Detect which cell encompasses the target text, then output its (X, Y) center coordinate. 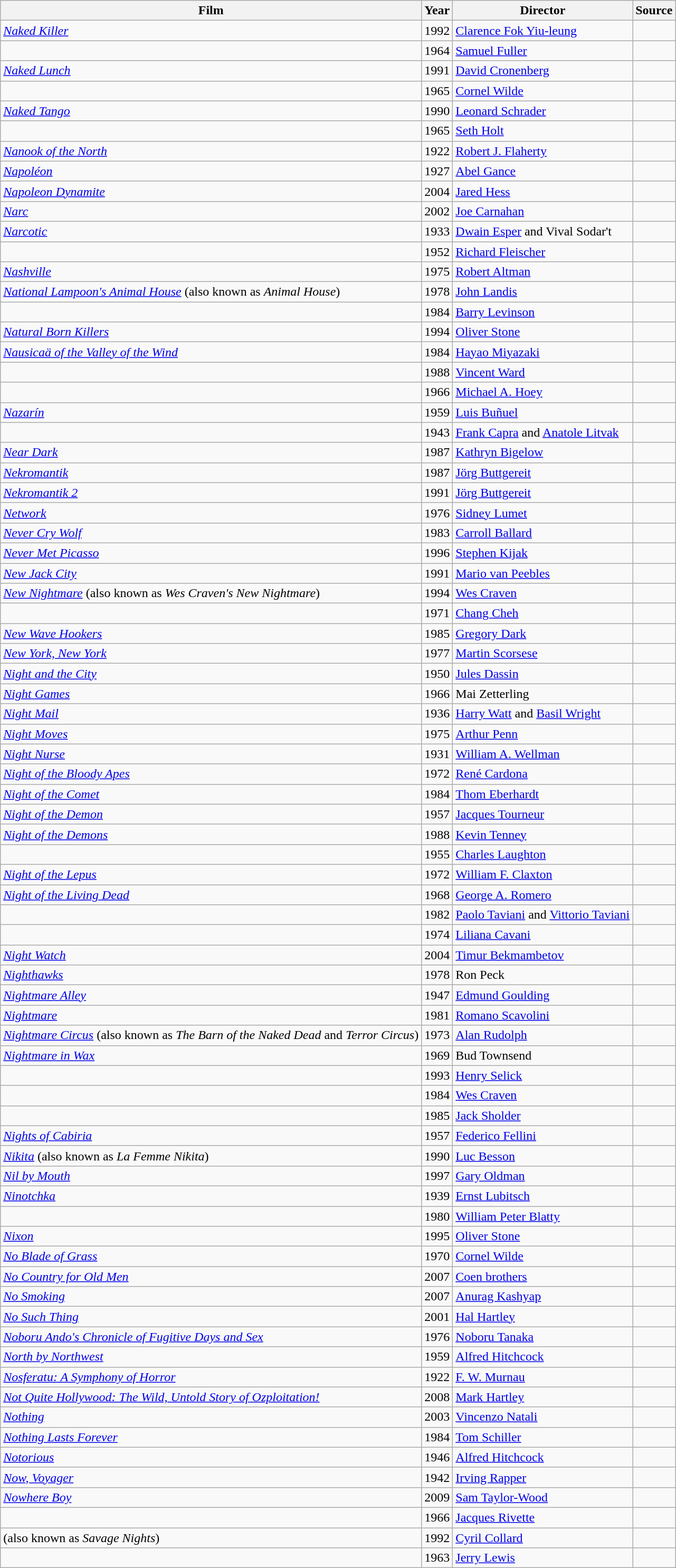
Tom Schiller (542, 1437)
(also known as Savage Nights) (211, 1538)
Night and the City (211, 674)
Thom Eberhardt (542, 794)
2009 (437, 1497)
1971 (437, 613)
William A. Wellman (542, 754)
1974 (437, 935)
Source (654, 11)
Night Nurse (211, 754)
Film (211, 11)
Nazarín (211, 412)
Dwain Esper and Vival Sodar't (542, 231)
Luis Buñuel (542, 412)
Vincenzo Natali (542, 1417)
1943 (437, 432)
Barry Levinson (542, 312)
1947 (437, 995)
Carroll Ballard (542, 533)
Timur Bekmambetov (542, 955)
Joe Carnahan (542, 211)
1983 (437, 533)
Jacques Tourneur (542, 814)
2003 (437, 1417)
1977 (437, 654)
Night Watch (211, 955)
William Peter Blatty (542, 1216)
National Lampoon's Animal House (also known as Animal House) (211, 292)
Nekromantik (211, 473)
Nekromantik 2 (211, 493)
Sidney Lumet (542, 513)
No Such Thing (211, 1317)
Hal Hartley (542, 1317)
Nightmare Alley (211, 995)
Frank Capra and Anatole Litvak (542, 432)
John Landis (542, 292)
Bud Townsend (542, 1055)
Nightmare in Wax (211, 1055)
Now, Voyager (211, 1477)
1993 (437, 1075)
1942 (437, 1477)
Gregory Dark (542, 634)
Year (437, 11)
Coen brothers (542, 1277)
Anurag Kashyap (542, 1297)
1996 (437, 553)
Noboru Tanaka (542, 1337)
Night Moves (211, 734)
Nashville (211, 272)
Nightmare (211, 1015)
Henry Selick (542, 1075)
Night Games (211, 694)
Jack Sholder (542, 1116)
New York, New York (211, 654)
New Jack City (211, 573)
1997 (437, 1176)
1939 (437, 1196)
Never Cry Wolf (211, 533)
1950 (437, 674)
Jules Dassin (542, 674)
Mark Hartley (542, 1397)
Naked Killer (211, 31)
Mai Zetterling (542, 694)
Kathryn Bigelow (542, 452)
Naked Tango (211, 111)
Irving Rapper (542, 1477)
Samuel Fuller (542, 51)
Nights of Cabiria (211, 1136)
Network (211, 513)
2002 (437, 211)
Alan Rudolph (542, 1035)
No Blade of Grass (211, 1257)
Night of the Demons (211, 834)
Martin Scorsese (542, 654)
Arthur Penn (542, 734)
Robert Altman (542, 272)
1931 (437, 754)
Night of the Comet (211, 794)
1963 (437, 1558)
1982 (437, 915)
1980 (437, 1216)
Liliana Cavani (542, 935)
1995 (437, 1236)
No Smoking (211, 1297)
North by Northwest (211, 1357)
Abel Gance (542, 171)
No Country for Old Men (211, 1277)
Never Met Picasso (211, 553)
2008 (437, 1397)
Night of the Demon (211, 814)
Director (542, 11)
Nil by Mouth (211, 1176)
1973 (437, 1035)
Noboru Ando's Chronicle of Fugitive Days and Sex (211, 1337)
1927 (437, 171)
Night of the Living Dead (211, 895)
Nighthawks (211, 975)
Near Dark (211, 452)
Jared Hess (542, 191)
Edmund Goulding (542, 995)
Sam Taylor-Wood (542, 1497)
1981 (437, 1015)
Nausicaä of the Valley of the Wind (211, 352)
Ernst Lubitsch (542, 1196)
Hayao Miyazaki (542, 352)
Charles Laughton (542, 854)
1933 (437, 231)
Richard Fleischer (542, 252)
David Cronenberg (542, 71)
René Cardona (542, 774)
Mario van Peebles (542, 573)
1936 (437, 714)
1964 (437, 51)
F. W. Murnau (542, 1377)
Stephen Kijak (542, 553)
Night of the Lepus (211, 874)
Jacques Rivette (542, 1517)
Narc (211, 211)
Gary Oldman (542, 1176)
Narcotic (211, 231)
Nanook of the North (211, 151)
Cyril Collard (542, 1538)
1968 (437, 895)
Nothing (211, 1417)
Natural Born Killers (211, 332)
Chang Cheh (542, 613)
Michael A. Hoey (542, 392)
Romano Scavolini (542, 1015)
1969 (437, 1055)
William F. Claxton (542, 874)
Nightmare Circus (also known as The Barn of the Naked Dead and Terror Circus) (211, 1035)
Seth Holt (542, 131)
Luc Besson (542, 1156)
Federico Fellini (542, 1136)
1952 (437, 252)
Ron Peck (542, 975)
Jerry Lewis (542, 1558)
Harry Watt and Basil Wright (542, 714)
Nowhere Boy (211, 1497)
Nosferatu: A Symphony of Horror (211, 1377)
Nixon (211, 1236)
Nothing Lasts Forever (211, 1437)
Night of the Bloody Apes (211, 774)
Clarence Fok Yiu-leung (542, 31)
Notorious (211, 1457)
Vincent Ward (542, 372)
1955 (437, 854)
Napoléon (211, 171)
2001 (437, 1317)
Ninotchka (211, 1196)
Leonard Schrader (542, 111)
Naked Lunch (211, 71)
Paolo Taviani and Vittorio Taviani (542, 915)
Napoleon Dynamite (211, 191)
Night Mail (211, 714)
George A. Romero (542, 895)
1946 (437, 1457)
Robert J. Flaherty (542, 151)
Not Quite Hollywood: The Wild, Untold Story of Ozploitation! (211, 1397)
Nikita (also known as La Femme Nikita) (211, 1156)
Kevin Tenney (542, 834)
New Nightmare (also known as Wes Craven's New Nightmare) (211, 593)
New Wave Hookers (211, 634)
1970 (437, 1257)
